Search for the cell housing the specified text and yield its [x, y] center coordinate. 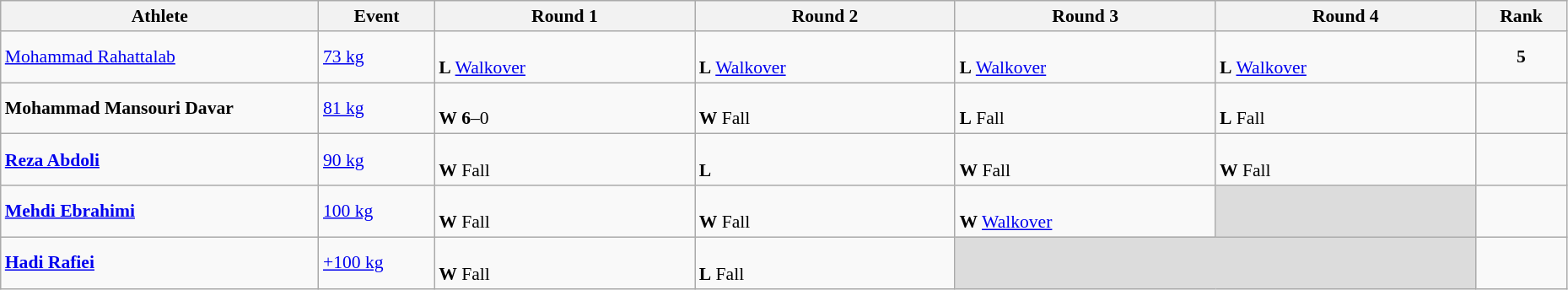
73 kg [376, 57]
L [825, 160]
Rank [1522, 16]
W Walkover [1085, 211]
Round 2 [825, 16]
100 kg [376, 211]
Round 4 [1346, 16]
Hadi Rafiei [160, 263]
Event [376, 16]
Round 3 [1085, 16]
5 [1522, 57]
+100 kg [376, 263]
Athlete [160, 16]
Reza Abdoli [160, 160]
Mehdi Ebrahimi [160, 211]
90 kg [376, 160]
Round 1 [565, 16]
Mohammad Mansouri Davar [160, 108]
81 kg [376, 108]
W 6–0 [565, 108]
Mohammad Rahattalab [160, 57]
